For the text-containing cell, return its midpoint in (x, y) coordinate format. 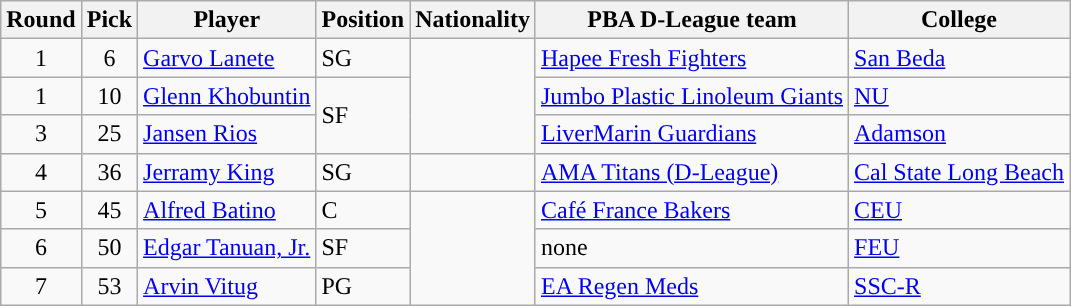
Adamson (960, 134)
Round (41, 20)
AMA Titans (D-League) (692, 172)
Arvin Vitug (227, 286)
C (363, 210)
PBA D-League team (692, 20)
PG (363, 286)
36 (109, 172)
Edgar Tanuan, Jr. (227, 248)
College (960, 20)
Alfred Batino (227, 210)
5 (41, 210)
EA Regen Meds (692, 286)
45 (109, 210)
25 (109, 134)
Jansen Rios (227, 134)
FEU (960, 248)
Pick (109, 20)
50 (109, 248)
Nationality (473, 20)
4 (41, 172)
Café France Bakers (692, 210)
Jerramy King (227, 172)
none (692, 248)
NU (960, 96)
Glenn Khobuntin (227, 96)
San Beda (960, 58)
LiverMarin Guardians (692, 134)
53 (109, 286)
Cal State Long Beach (960, 172)
Jumbo Plastic Linoleum Giants (692, 96)
CEU (960, 210)
SSC-R (960, 286)
Garvo Lanete (227, 58)
Hapee Fresh Fighters (692, 58)
10 (109, 96)
Player (227, 20)
7 (41, 286)
Position (363, 20)
3 (41, 134)
